Determine the [X, Y] coordinate at the center of the cell enclosing the given text.  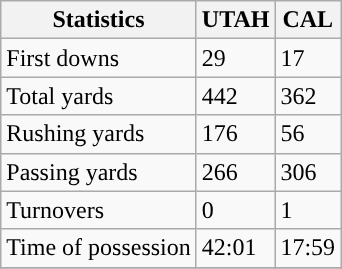
0 [236, 210]
First downs [99, 58]
17:59 [308, 248]
29 [236, 58]
176 [236, 134]
362 [308, 96]
Rushing yards [99, 134]
306 [308, 172]
Total yards [99, 96]
266 [236, 172]
17 [308, 58]
Statistics [99, 20]
UTAH [236, 20]
42:01 [236, 248]
Time of possession [99, 248]
442 [236, 96]
Turnovers [99, 210]
Passing yards [99, 172]
56 [308, 134]
CAL [308, 20]
1 [308, 210]
